Pinpoint the cell where the given text exists, returning its [x, y] midpoint coordinate. 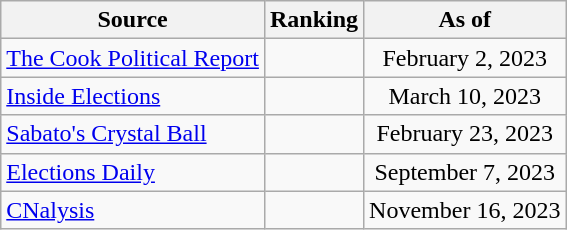
September 7, 2023 [465, 172]
CNalysis [133, 210]
Ranking [314, 20]
February 2, 2023 [465, 58]
March 10, 2023 [465, 96]
February 23, 2023 [465, 134]
As of [465, 20]
Inside Elections [133, 96]
The Cook Political Report [133, 58]
November 16, 2023 [465, 210]
Source [133, 20]
Elections Daily [133, 172]
Sabato's Crystal Ball [133, 134]
